Detect which cell encompasses the target text, then output its [x, y] center coordinate. 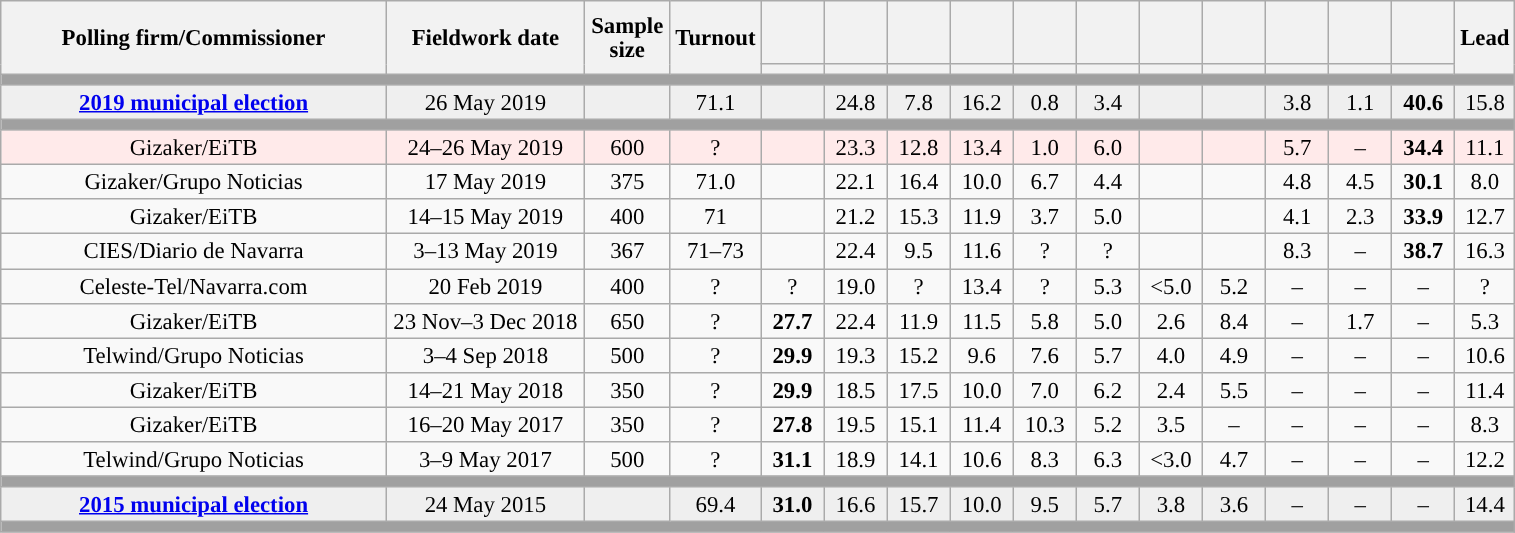
Polling firm/Commissioner [194, 38]
1.1 [1360, 102]
18.5 [856, 390]
3–9 May 2017 [485, 460]
11.5 [982, 320]
12.7 [1485, 218]
21.2 [856, 218]
26 May 2019 [485, 102]
650 [627, 320]
69.4 [716, 504]
6.7 [1044, 182]
7.8 [918, 102]
14.1 [918, 460]
15.1 [918, 424]
14–21 May 2018 [485, 390]
18.9 [856, 460]
20 Feb 2019 [485, 286]
9.6 [982, 356]
3.4 [1108, 102]
7.0 [1044, 390]
27.8 [792, 424]
11.6 [982, 252]
Celeste-Tel/Navarra.com [194, 286]
11.1 [1485, 148]
17.5 [918, 390]
1.0 [1044, 148]
<3.0 [1170, 460]
10.3 [1044, 424]
2019 municipal election [194, 102]
12.8 [918, 148]
CIES/Diario de Navarra [194, 252]
7.6 [1044, 356]
15.3 [918, 218]
0.8 [1044, 102]
3.6 [1234, 504]
Gizaker/Grupo Noticias [194, 182]
4.5 [1360, 182]
71.1 [716, 102]
4.1 [1298, 218]
38.7 [1424, 252]
4.7 [1234, 460]
24 May 2015 [485, 504]
19.5 [856, 424]
2.4 [1170, 390]
1.7 [1360, 320]
15.7 [918, 504]
8.0 [1485, 182]
Sample size [627, 38]
23 Nov–3 Dec 2018 [485, 320]
6.0 [1108, 148]
12.2 [1485, 460]
16.2 [982, 102]
14.4 [1485, 504]
Fieldwork date [485, 38]
3.5 [1170, 424]
24–26 May 2019 [485, 148]
27.7 [792, 320]
8.4 [1234, 320]
15.2 [918, 356]
4.4 [1108, 182]
14–15 May 2019 [485, 218]
6.3 [1108, 460]
17 May 2019 [485, 182]
2.3 [1360, 218]
3–13 May 2019 [485, 252]
375 [627, 182]
5.8 [1044, 320]
2015 municipal election [194, 504]
6.2 [1108, 390]
2.6 [1170, 320]
4.9 [1234, 356]
367 [627, 252]
40.6 [1424, 102]
22.1 [856, 182]
24.8 [856, 102]
16.3 [1485, 252]
15.8 [1485, 102]
4.8 [1298, 182]
3.7 [1044, 218]
600 [627, 148]
31.1 [792, 460]
33.9 [1424, 218]
4.0 [1170, 356]
16.4 [918, 182]
19.0 [856, 286]
16.6 [856, 504]
71–73 [716, 252]
34.4 [1424, 148]
3–4 Sep 2018 [485, 356]
71 [716, 218]
71.0 [716, 182]
23.3 [856, 148]
Turnout [716, 38]
5.5 [1234, 390]
19.3 [856, 356]
31.0 [792, 504]
30.1 [1424, 182]
Lead [1485, 38]
<5.0 [1170, 286]
16–20 May 2017 [485, 424]
